Locate the cell with the specified text and output its (X, Y) center coordinate. 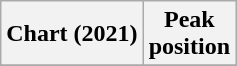
Peakposition (189, 34)
Chart (2021) (72, 34)
